Capture the cell that displays the provided text and extract its [x, y] central coordinate. 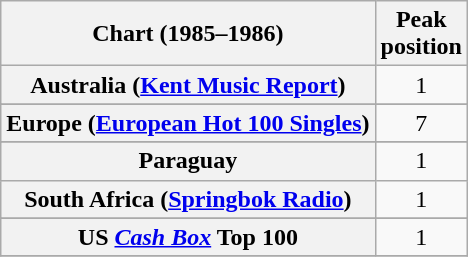
Paraguay [188, 161]
Chart (1985–1986) [188, 34]
Australia (Kent Music Report) [188, 85]
Peakposition [421, 34]
US Cash Box Top 100 [188, 237]
7 [421, 123]
South Africa (Springbok Radio) [188, 199]
Europe (European Hot 100 Singles) [188, 123]
